Output the (x, y) coordinate of the center of the cell containing the given text.  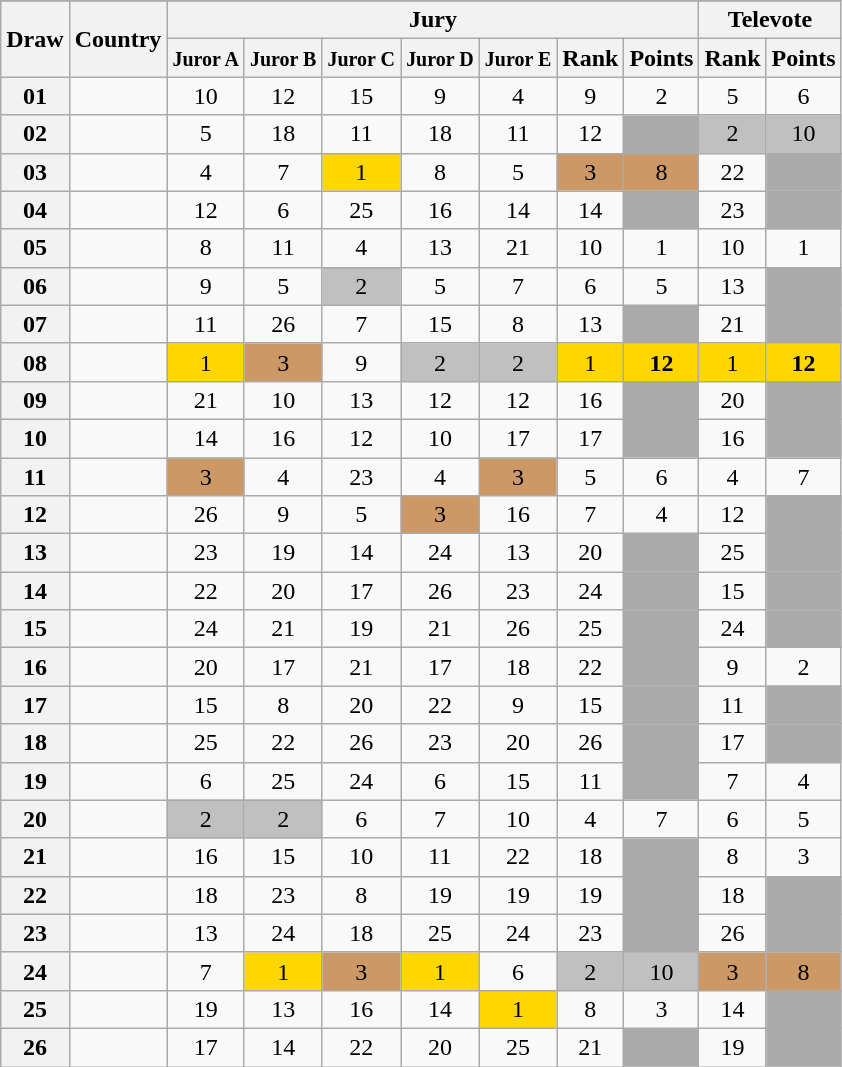
03 (35, 172)
Juror E (518, 58)
Televote (770, 20)
06 (35, 286)
Juror B (283, 58)
Country (118, 39)
07 (35, 324)
04 (35, 210)
08 (35, 362)
Draw (35, 39)
Juror D (440, 58)
Juror C (362, 58)
01 (35, 96)
Juror A (206, 58)
02 (35, 134)
09 (35, 400)
Jury (433, 20)
05 (35, 248)
